Scan for the cell matching the given text and deliver its (x, y) coordinate at center. 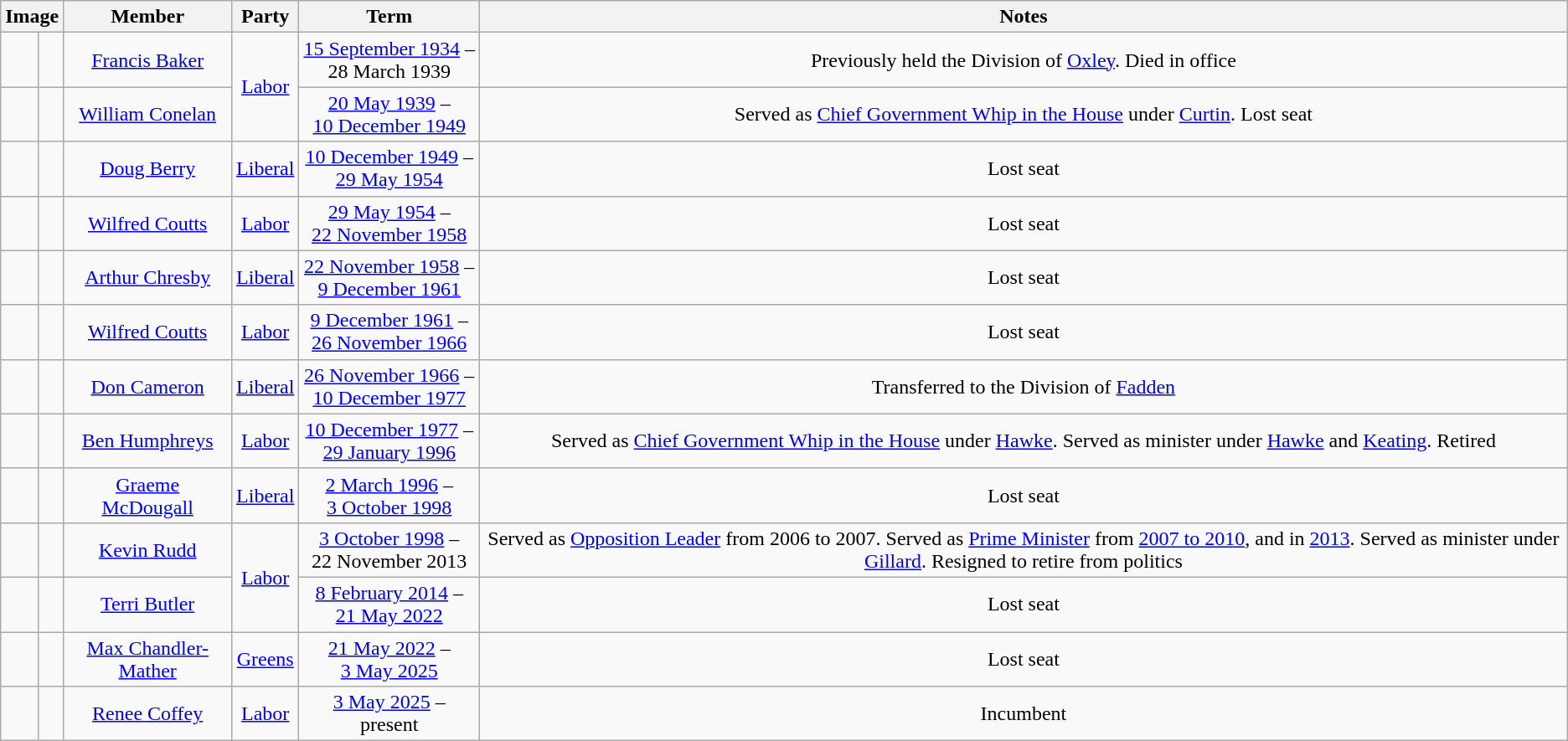
10 December 1949 –29 May 1954 (389, 169)
Image (32, 17)
26 November 1966 –10 December 1977 (389, 387)
22 November 1958 –9 December 1961 (389, 278)
Kevin Rudd (147, 549)
Doug Berry (147, 169)
Served as Chief Government Whip in the House under Hawke. Served as minister under Hawke and Keating. Retired (1024, 440)
Member (147, 17)
Don Cameron (147, 387)
10 December 1977 –29 January 1996 (389, 440)
15 September 1934 –28 March 1939 (389, 60)
Francis Baker (147, 60)
Terri Butler (147, 605)
Party (266, 17)
29 May 1954 –22 November 1958 (389, 223)
Greens (266, 658)
21 May 2022 –3 May 2025 (389, 658)
Renee Coffey (147, 713)
Graeme McDougall (147, 496)
Notes (1024, 17)
Ben Humphreys (147, 440)
Served as Chief Government Whip in the House under Curtin. Lost seat (1024, 114)
Transferred to the Division of Fadden (1024, 387)
20 May 1939 –10 December 1949 (389, 114)
Previously held the Division of Oxley. Died in office (1024, 60)
William Conelan (147, 114)
2 March 1996 –3 October 1998 (389, 496)
Arthur Chresby (147, 278)
3 October 1998 –22 November 2013 (389, 549)
9 December 1961 –26 November 1966 (389, 332)
Term (389, 17)
Max Chandler-Mather (147, 658)
Incumbent (1024, 713)
8 February 2014 –21 May 2022 (389, 605)
3 May 2025 –present (389, 713)
